From the cell containing the given text, extract its center point as [X, Y] coordinate. 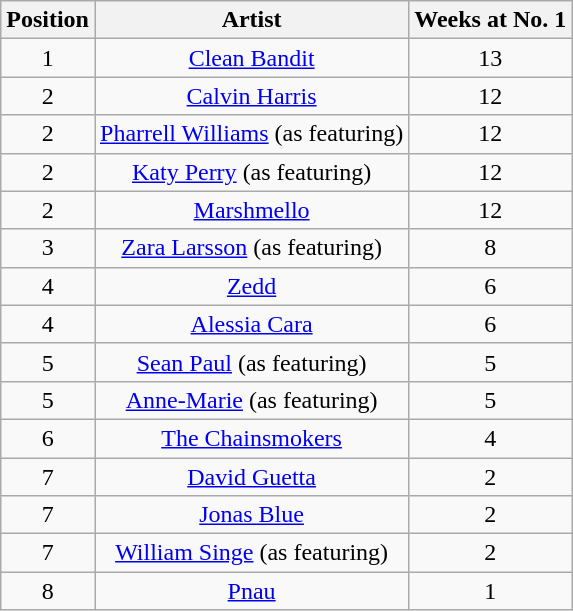
Clean Bandit [251, 58]
3 [48, 248]
Sean Paul (as featuring) [251, 362]
The Chainsmokers [251, 438]
Pnau [251, 591]
Alessia Cara [251, 324]
Weeks at No. 1 [490, 20]
Marshmello [251, 210]
Jonas Blue [251, 515]
Calvin Harris [251, 96]
Katy Perry (as featuring) [251, 172]
Zedd [251, 286]
Pharrell Williams (as featuring) [251, 134]
13 [490, 58]
David Guetta [251, 477]
Artist [251, 20]
William Singe (as featuring) [251, 553]
Anne-Marie (as featuring) [251, 400]
Zara Larsson (as featuring) [251, 248]
Position [48, 20]
